Capture the cell that displays the provided text and extract its [X, Y] central coordinate. 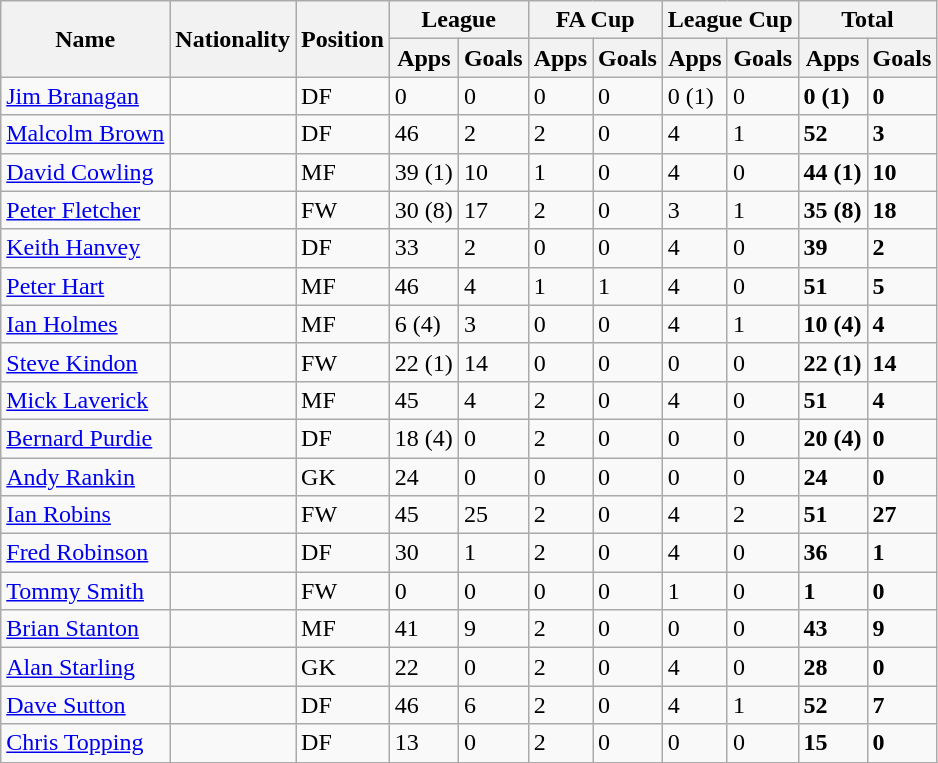
Total [868, 20]
10 (4) [832, 324]
Andy Rankin [86, 477]
25 [493, 515]
Fred Robinson [86, 553]
Steve Kindon [86, 362]
28 [832, 667]
15 [832, 743]
Position [343, 39]
30 (8) [424, 210]
Dave Sutton [86, 705]
43 [832, 629]
League [458, 20]
Chris Topping [86, 743]
Peter Fletcher [86, 210]
League Cup [730, 20]
35 (8) [832, 210]
33 [424, 248]
22 [424, 667]
18 [902, 210]
Jim Branagan [86, 96]
36 [832, 553]
Alan Starling [86, 667]
39 (1) [424, 172]
Bernard Purdie [86, 438]
27 [902, 515]
FA Cup [595, 20]
Name [86, 39]
David Cowling [86, 172]
18 (4) [424, 438]
39 [832, 248]
Ian Holmes [86, 324]
7 [902, 705]
Tommy Smith [86, 591]
Mick Laverick [86, 400]
41 [424, 629]
30 [424, 553]
Ian Robins [86, 515]
6 (4) [424, 324]
Peter Hart [86, 286]
17 [493, 210]
5 [902, 286]
Malcolm Brown [86, 134]
20 (4) [832, 438]
Brian Stanton [86, 629]
13 [424, 743]
44 (1) [832, 172]
Keith Hanvey [86, 248]
Nationality [233, 39]
6 [493, 705]
